For the text-containing cell, return its midpoint in [X, Y] coordinate format. 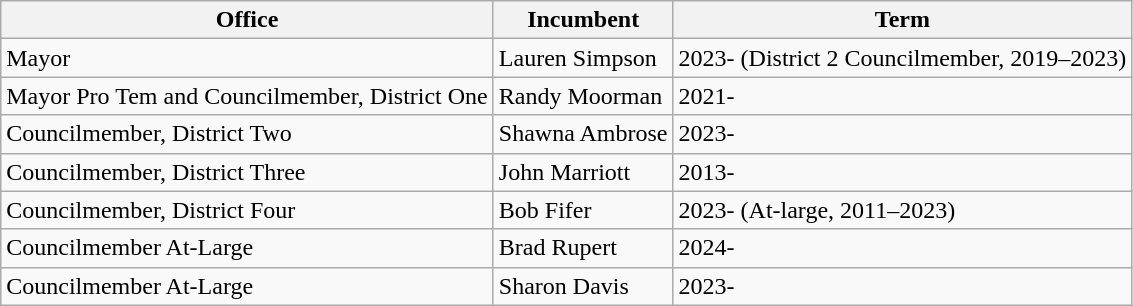
Lauren Simpson [583, 58]
Shawna Ambrose [583, 134]
Incumbent [583, 20]
Councilmember, District Two [248, 134]
2021- [902, 96]
2023- (District 2 Councilmember, 2019–2023) [902, 58]
Councilmember, District Three [248, 172]
John Marriott [583, 172]
2013- [902, 172]
Office [248, 20]
Sharon Davis [583, 286]
Mayor Pro Tem and Councilmember, District One [248, 96]
Councilmember, District Four [248, 210]
2023- (At-large, 2011–2023) [902, 210]
Brad Rupert [583, 248]
Bob Fifer [583, 210]
2024- [902, 248]
Randy Moorman [583, 96]
Mayor [248, 58]
Term [902, 20]
